Search for the cell housing the specified text and yield its [X, Y] center coordinate. 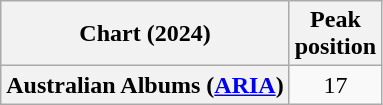
17 [335, 85]
Australian Albums (ARIA) [145, 85]
Chart (2024) [145, 34]
Peakposition [335, 34]
